Locate the cell with the specified text and output its (X, Y) center coordinate. 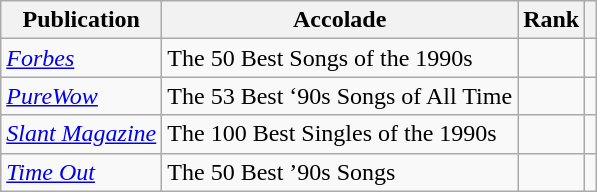
The 100 Best Singles of the 1990s (340, 134)
Rank (552, 20)
Time Out (82, 172)
Forbes (82, 58)
Accolade (340, 20)
The 53 Best ‘90s Songs of All Time (340, 96)
Publication (82, 20)
PureWow (82, 96)
The 50 Best Songs of the 1990s (340, 58)
Slant Magazine (82, 134)
The 50 Best ’90s Songs (340, 172)
